Capture the cell that displays the provided text and extract its [X, Y] central coordinate. 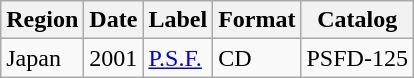
Japan [42, 58]
Catalog [357, 20]
PSFD-125 [357, 58]
2001 [114, 58]
P.S.F. [178, 58]
Region [42, 20]
CD [257, 58]
Date [114, 20]
Format [257, 20]
Label [178, 20]
